Pinpoint the cell where the given text exists, returning its [X, Y] midpoint coordinate. 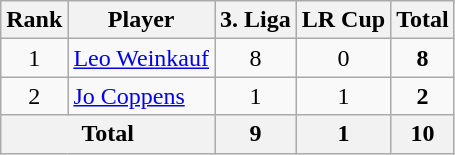
Rank [34, 20]
Player [142, 20]
10 [423, 134]
Leo Weinkauf [142, 58]
9 [255, 134]
LR Cup [343, 20]
3. Liga [255, 20]
0 [343, 58]
Jo Coppens [142, 96]
